Pinpoint the cell where the given text exists, returning its (x, y) midpoint coordinate. 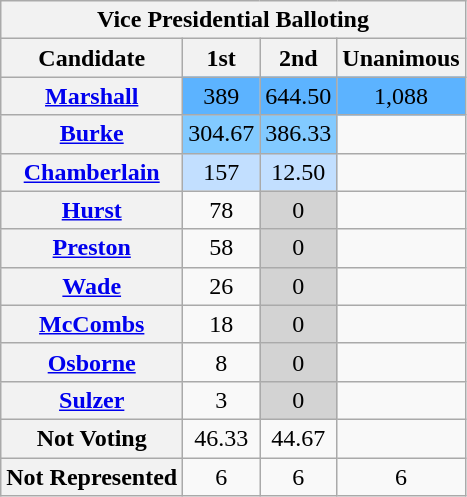
Preston (92, 248)
3 (222, 400)
Not Voting (92, 438)
Marshall (92, 96)
Vice Presidential Balloting (233, 20)
386.33 (298, 134)
Osborne (92, 362)
78 (222, 210)
Not Represented (92, 477)
26 (222, 286)
644.50 (298, 96)
McCombs (92, 324)
304.67 (222, 134)
Burke (92, 134)
1,088 (401, 96)
Candidate (92, 58)
18 (222, 324)
Sulzer (92, 400)
12.50 (298, 172)
44.67 (298, 438)
389 (222, 96)
157 (222, 172)
2nd (298, 58)
Wade (92, 286)
46.33 (222, 438)
8 (222, 362)
Chamberlain (92, 172)
1st (222, 58)
Hurst (92, 210)
Unanimous (401, 58)
58 (222, 248)
